Output the [X, Y] coordinate of the center of the cell containing the given text.  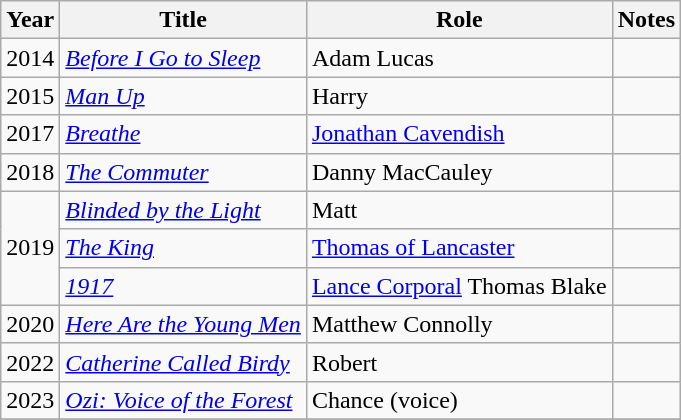
Harry [459, 96]
2022 [30, 362]
Blinded by the Light [184, 210]
Year [30, 20]
Ozi: Voice of the Forest [184, 400]
2020 [30, 324]
2018 [30, 172]
The Commuter [184, 172]
Adam Lucas [459, 58]
Before I Go to Sleep [184, 58]
1917 [184, 286]
Man Up [184, 96]
Lance Corporal Thomas Blake [459, 286]
The King [184, 248]
Catherine Called Birdy [184, 362]
Role [459, 20]
Matt [459, 210]
2015 [30, 96]
Chance (voice) [459, 400]
Jonathan Cavendish [459, 134]
Thomas of Lancaster [459, 248]
2023 [30, 400]
Notes [646, 20]
Here Are the Young Men [184, 324]
Breathe [184, 134]
Matthew Connolly [459, 324]
Danny MacCauley [459, 172]
2014 [30, 58]
Robert [459, 362]
Title [184, 20]
2019 [30, 248]
2017 [30, 134]
